Find where the given text appears and provide that cell's center as (x, y) coordinate. 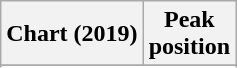
Chart (2019) (72, 34)
Peakposition (189, 34)
